Return (x, y) of the center of cell containing provided text 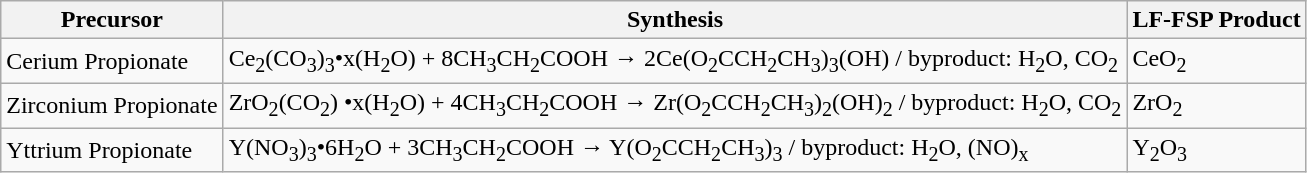
Precursor (112, 20)
Zirconium Propionate (112, 105)
LF-FSP Product (1216, 20)
CeO2 (1216, 61)
Cerium Propionate (112, 61)
ZrO2(CO2) •x(H2O) + 4CH3CH2COOH → Zr(O2CCH2CH3)2(OH)2 / byproduct: H2O, CO2 (675, 105)
Y(NO3)3•6H2O + 3CH3CH2COOH → Y(O2CCH2CH3)3 / byproduct: H2O, (NO)x (675, 150)
Synthesis (675, 20)
ZrO2 (1216, 105)
Y2O3 (1216, 150)
Yttrium Propionate (112, 150)
Ce2(CO3)3•x(H2O) + 8CH3CH2COOH → 2Ce(O2CCH2CH3)3(OH) / byproduct: H2O, CO2 (675, 61)
